Identify which cell holds the provided text, then report its (X, Y) central coordinate. 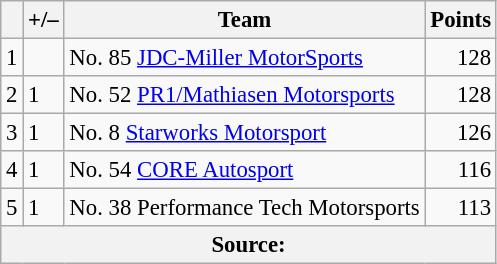
No. 85 JDC-Miller MotorSports (244, 58)
116 (460, 170)
Source: (249, 245)
2 (12, 95)
113 (460, 208)
126 (460, 133)
3 (12, 133)
4 (12, 170)
No. 54 CORE Autosport (244, 170)
No. 8 Starworks Motorsport (244, 133)
Team (244, 20)
Points (460, 20)
No. 52 PR1/Mathiasen Motorsports (244, 95)
No. 38 Performance Tech Motorsports (244, 208)
5 (12, 208)
+/– (44, 20)
